Find where the given text appears and provide that cell's center as [X, Y] coordinate. 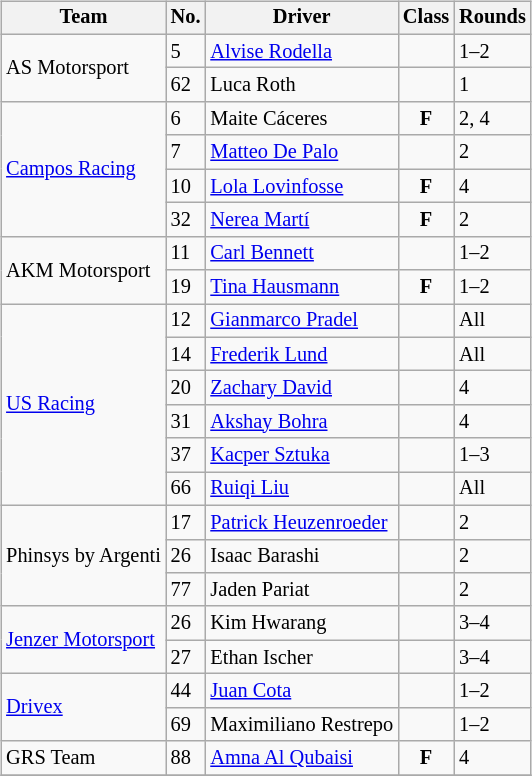
Patrick Heuzenroeder [302, 522]
Alvise Rodella [302, 51]
Nerea Martí [302, 220]
14 [186, 354]
32 [186, 220]
2, 4 [492, 119]
US Racing [84, 405]
Luca Roth [302, 85]
Maite Cáceres [302, 119]
27 [186, 657]
69 [186, 724]
Tina Hausmann [302, 287]
AKM Motorsport [84, 270]
5 [186, 51]
Jaden Pariat [302, 590]
Juan Cota [302, 691]
Driver [302, 18]
44 [186, 691]
Campos Racing [84, 170]
Class [426, 18]
1–3 [492, 455]
Kim Hwarang [302, 623]
Phinsys by Argenti [84, 556]
11 [186, 253]
Frederik Lund [302, 354]
Rounds [492, 18]
AS Motorsport [84, 68]
12 [186, 321]
Maximiliano Restrepo [302, 724]
Team [84, 18]
Carl Bennett [302, 253]
Ethan Ischer [302, 657]
Akshay Bohra [302, 422]
66 [186, 489]
Kacper Sztuka [302, 455]
Gianmarco Pradel [302, 321]
GRS Team [84, 758]
20 [186, 388]
19 [186, 287]
62 [186, 85]
No. [186, 18]
Ruiqi Liu [302, 489]
Drivex [84, 708]
31 [186, 422]
17 [186, 522]
Zachary David [302, 388]
10 [186, 186]
7 [186, 152]
Amna Al Qubaisi [302, 758]
88 [186, 758]
1 [492, 85]
Isaac Barashi [302, 556]
Matteo De Palo [302, 152]
Lola Lovinfosse [302, 186]
Jenzer Motorsport [84, 640]
77 [186, 590]
37 [186, 455]
6 [186, 119]
